Detect which cell encompasses the target text, then output its (X, Y) center coordinate. 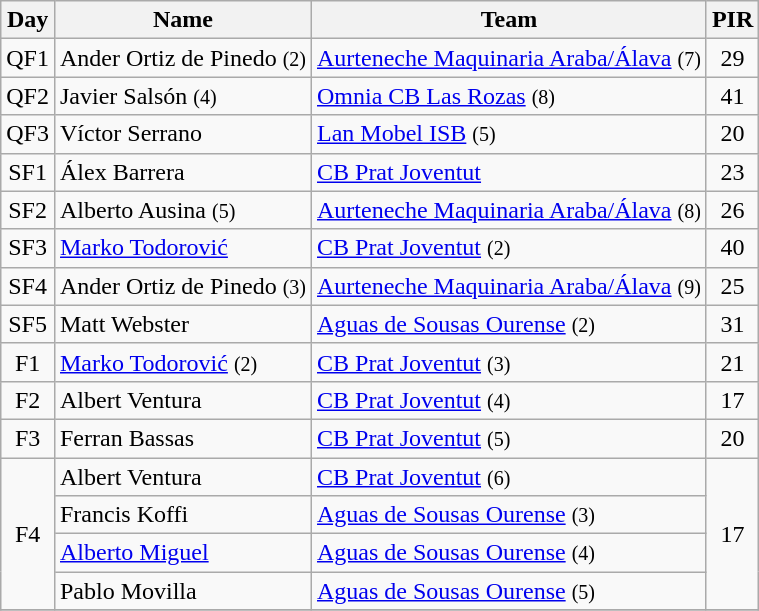
Alberto Miguel (182, 553)
SF3 (28, 248)
CB Prat Joventut (508, 172)
Day (28, 20)
Marko Todorović (2) (182, 362)
Alberto Ausina (5) (182, 210)
Aurteneche Maquinaria Araba/Álava (7) (508, 58)
CB Prat Joventut (2) (508, 248)
Álex Barrera (182, 172)
Francis Koffi (182, 515)
Pablo Movilla (182, 591)
Lan Mobel ISB (5) (508, 134)
Aguas de Sousas Ourense (3) (508, 515)
Víctor Serrano (182, 134)
Aguas de Sousas Ourense (5) (508, 591)
31 (732, 324)
F4 (28, 534)
Javier Salsón (4) (182, 96)
SF2 (28, 210)
F3 (28, 438)
F1 (28, 362)
CB Prat Joventut (6) (508, 477)
SF1 (28, 172)
Aurteneche Maquinaria Araba/Álava (9) (508, 286)
Team (508, 20)
23 (732, 172)
Aguas de Sousas Ourense (2) (508, 324)
SF4 (28, 286)
QF1 (28, 58)
Ferran Bassas (182, 438)
CB Prat Joventut (4) (508, 400)
Name (182, 20)
26 (732, 210)
29 (732, 58)
F2 (28, 400)
Aguas de Sousas Ourense (4) (508, 553)
SF5 (28, 324)
CB Prat Joventut (5) (508, 438)
41 (732, 96)
QF3 (28, 134)
PIR (732, 20)
Matt Webster (182, 324)
Omnia CB Las Rozas (8) (508, 96)
CB Prat Joventut (3) (508, 362)
Ander Ortiz de Pinedo (3) (182, 286)
QF2 (28, 96)
21 (732, 362)
25 (732, 286)
40 (732, 248)
Marko Todorović (182, 248)
Ander Ortiz de Pinedo (2) (182, 58)
Aurteneche Maquinaria Araba/Álava (8) (508, 210)
